Pinpoint the cell where the given text exists, returning its (x, y) midpoint coordinate. 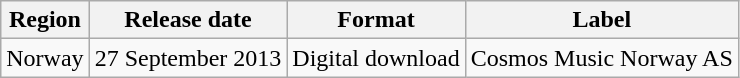
Label (602, 20)
27 September 2013 (188, 58)
Release date (188, 20)
Norway (45, 58)
Cosmos Music Norway AS (602, 58)
Digital download (376, 58)
Format (376, 20)
Region (45, 20)
